Extract the [X, Y] coordinate from the center of the cell holding the provided text.  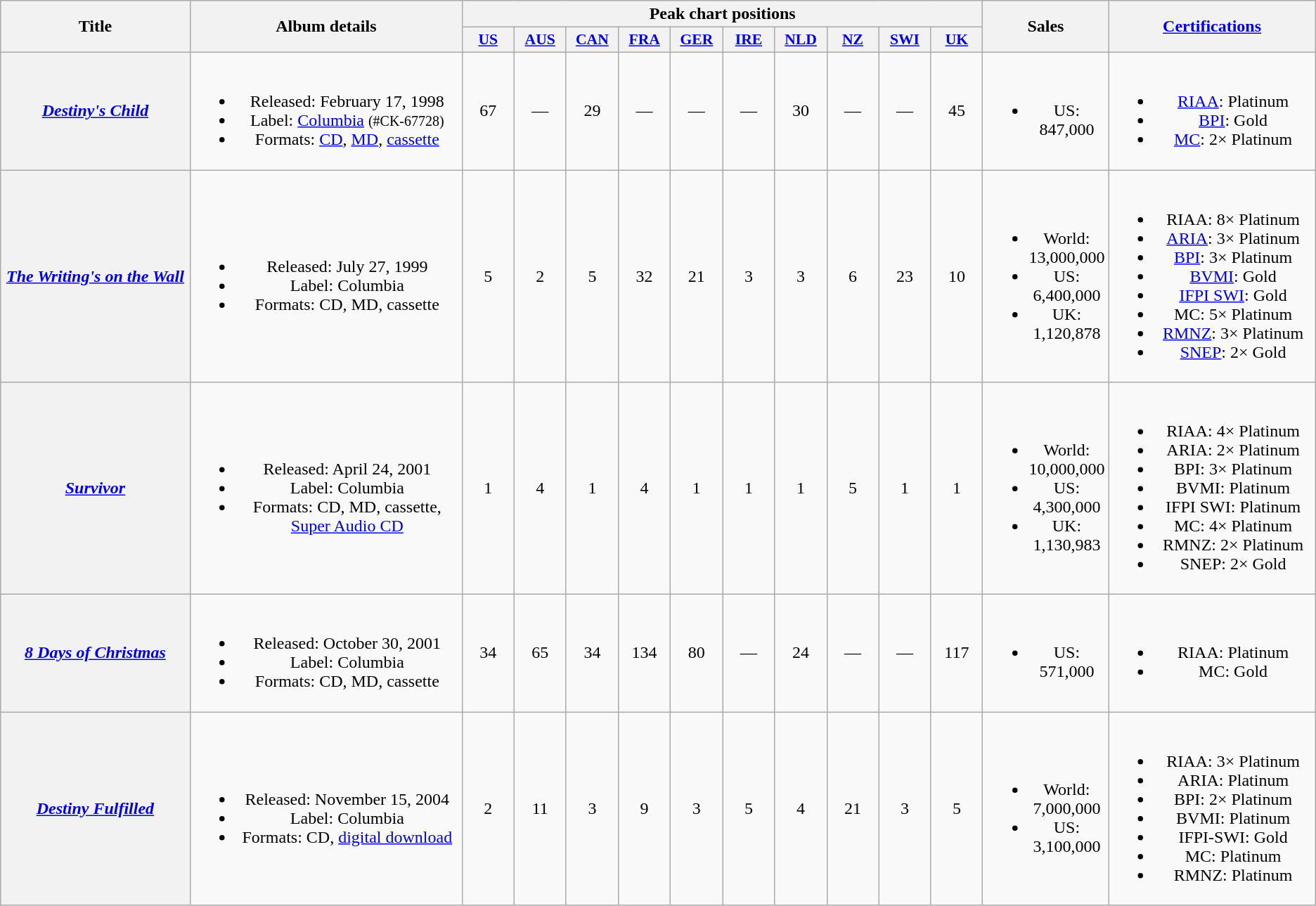
World: 10,000,000US: 4,300,000UK: 1,130,983 [1046, 488]
RIAA: PlatinumMC: Gold [1212, 654]
11 [540, 808]
Title [96, 27]
24 [801, 654]
US: 571,000 [1046, 654]
The Writing's on the Wall [96, 276]
AUS [540, 40]
80 [697, 654]
RIAA: PlatinumBPI: GoldMC: 2× Platinum [1212, 111]
29 [592, 111]
World: 13,000,000US: 6,400,000UK: 1,120,878 [1046, 276]
US [488, 40]
Released: July 27, 1999Label: ColumbiaFormats: CD, MD, cassette [326, 276]
Destiny's Child [96, 111]
134 [645, 654]
Peak chart positions [722, 14]
UK [957, 40]
Released: October 30, 2001Label: ColumbiaFormats: CD, MD, cassette [326, 654]
32 [645, 276]
Destiny Fulfilled [96, 808]
8 Days of Christmas [96, 654]
CAN [592, 40]
SWI [905, 40]
10 [957, 276]
67 [488, 111]
RIAA: 4× PlatinumARIA: 2× PlatinumBPI: 3× PlatinumBVMI: PlatinumIFPI SWI: PlatinumMC: 4× PlatinumRMNZ: 2× PlatinumSNEP: 2× Gold [1212, 488]
6 [853, 276]
NLD [801, 40]
Released: February 17, 1998Label: Columbia (#CK-67728)Formats: CD, MD, cassette [326, 111]
45 [957, 111]
Album details [326, 27]
117 [957, 654]
NZ [853, 40]
9 [645, 808]
IRE [749, 40]
Released: November 15, 2004Label: ColumbiaFormats: CD, digital download [326, 808]
Sales [1046, 27]
Released: April 24, 2001Label: ColumbiaFormats: CD, MD, cassette, Super Audio CD [326, 488]
GER [697, 40]
RIAA: 8× PlatinumARIA: 3× PlatinumBPI: 3× PlatinumBVMI: GoldIFPI SWI: GoldMC: 5× PlatinumRMNZ: 3× PlatinumSNEP: 2× Gold [1212, 276]
30 [801, 111]
65 [540, 654]
World: 7,000,000US: 3,100,000 [1046, 808]
23 [905, 276]
RIAA: 3× PlatinumARIA: PlatinumBPI: 2× PlatinumBVMI: PlatinumIFPI-SWI: GoldMC: PlatinumRMNZ: Platinum [1212, 808]
US: 847,000 [1046, 111]
FRA [645, 40]
Certifications [1212, 27]
Survivor [96, 488]
